For the text-containing cell, return its midpoint in [x, y] coordinate format. 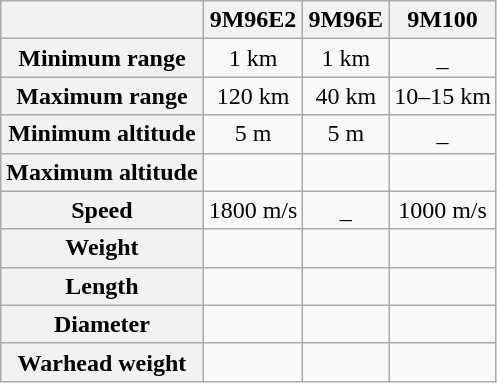
Minimum range [102, 58]
Diameter [102, 324]
1000 m/s [443, 210]
Speed [102, 210]
1800 m/s [253, 210]
120 km [253, 96]
10–15 km [443, 96]
Maximum altitude [102, 172]
Maximum range [102, 96]
Warhead weight [102, 362]
9M96E [346, 20]
Weight [102, 248]
9M96E2 [253, 20]
Length [102, 286]
40 km [346, 96]
Minimum altitude [102, 134]
9M100 [443, 20]
